Search for the cell housing the specified text and yield its (x, y) center coordinate. 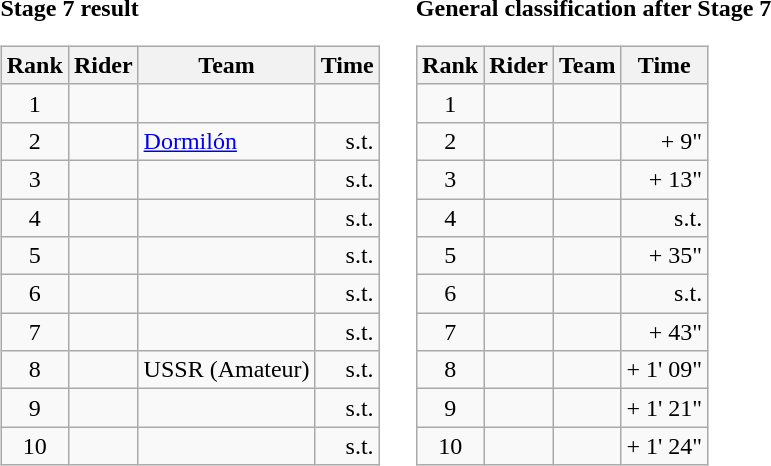
+ 1' 24" (664, 446)
+ 13" (664, 179)
+ 43" (664, 332)
+ 1' 09" (664, 370)
USSR (Amateur) (226, 370)
Dormilón (226, 141)
+ 35" (664, 256)
+ 1' 21" (664, 408)
+ 9" (664, 141)
